Search for the cell housing the specified text and yield its (x, y) center coordinate. 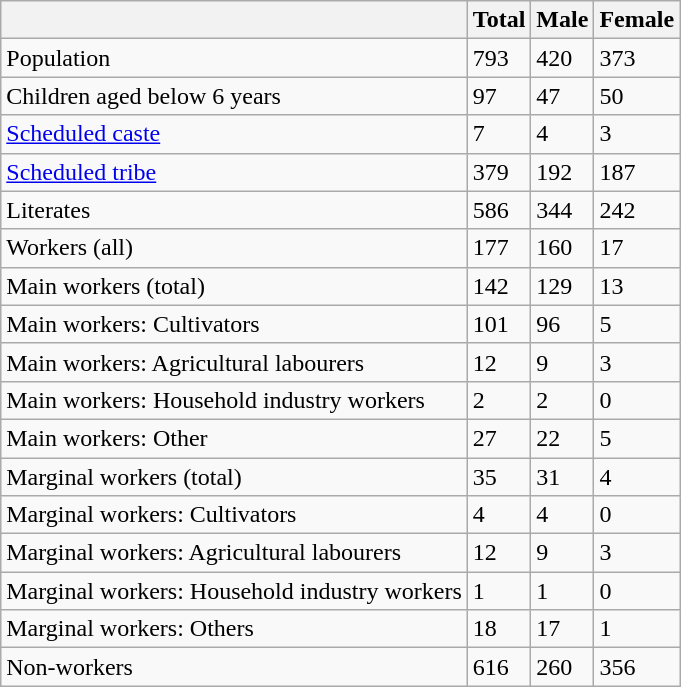
50 (637, 96)
344 (562, 210)
13 (637, 286)
96 (562, 324)
Children aged below 6 years (234, 96)
160 (562, 248)
420 (562, 58)
101 (499, 324)
35 (499, 477)
Population (234, 58)
356 (637, 667)
Total (499, 20)
Scheduled tribe (234, 172)
Literates (234, 210)
27 (499, 438)
Non-workers (234, 667)
Main workers: Household industry workers (234, 400)
22 (562, 438)
Female (637, 20)
129 (562, 286)
616 (499, 667)
7 (499, 134)
Main workers: Agricultural labourers (234, 362)
Scheduled caste (234, 134)
31 (562, 477)
47 (562, 96)
Marginal workers: Household industry workers (234, 591)
Marginal workers: Agricultural labourers (234, 553)
18 (499, 629)
242 (637, 210)
793 (499, 58)
187 (637, 172)
Main workers (total) (234, 286)
Main workers: Other (234, 438)
Marginal workers: Cultivators (234, 515)
586 (499, 210)
177 (499, 248)
260 (562, 667)
142 (499, 286)
Marginal workers (total) (234, 477)
192 (562, 172)
379 (499, 172)
Main workers: Cultivators (234, 324)
Marginal workers: Others (234, 629)
373 (637, 58)
Workers (all) (234, 248)
97 (499, 96)
Male (562, 20)
